Detect which cell encompasses the target text, then output its (x, y) center coordinate. 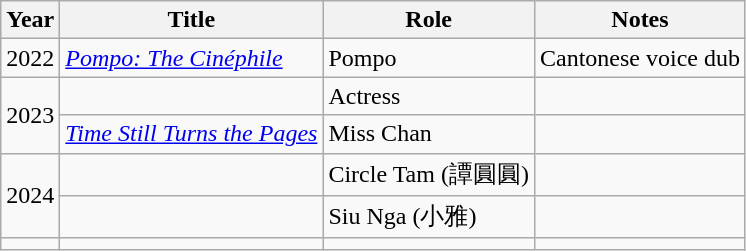
Circle Tam (譚圓圓) (429, 174)
Pompo (429, 58)
Role (429, 20)
2023 (30, 115)
2022 (30, 58)
Year (30, 20)
Actress (429, 96)
2024 (30, 196)
Notes (640, 20)
Time Still Turns the Pages (192, 134)
Title (192, 20)
Siu Nga (小雅) (429, 218)
Pompo: The Cinéphile (192, 58)
Cantonese voice dub (640, 58)
Miss Chan (429, 134)
